Pinpoint the cell where the given text exists, returning its (x, y) midpoint coordinate. 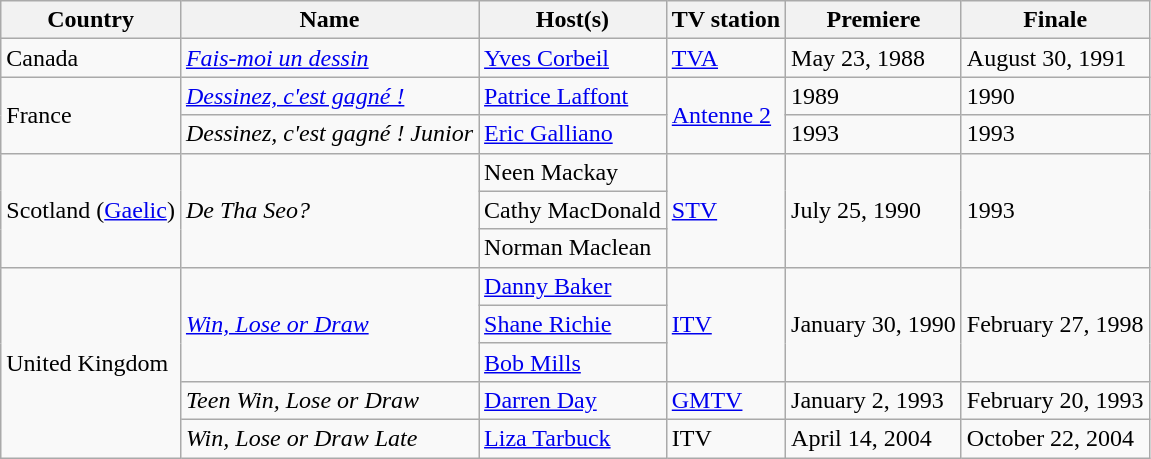
Eric Galliano (573, 134)
Teen Win, Lose or Draw (329, 400)
February 20, 1993 (1055, 400)
Scotland (Gaelic) (91, 210)
Danny Baker (573, 286)
1990 (1055, 96)
De Tha Seo? (329, 210)
August 30, 1991 (1055, 58)
Premiere (874, 20)
Neen Mackay (573, 172)
Win, Lose or Draw (329, 324)
Antenne 2 (726, 115)
Finale (1055, 20)
GMTV (726, 400)
October 22, 2004 (1055, 438)
Bob Mills (573, 362)
United Kingdom (91, 362)
Norman Maclean (573, 248)
Host(s) (573, 20)
Liza Tarbuck (573, 438)
France (91, 115)
February 27, 1998 (1055, 324)
Shane Richie (573, 324)
January 30, 1990 (874, 324)
April 14, 2004 (874, 438)
Canada (91, 58)
TVA (726, 58)
Win, Lose or Draw Late (329, 438)
STV (726, 210)
Name (329, 20)
Fais-moi un dessin (329, 58)
Dessinez, c'est gagné ! Junior (329, 134)
Yves Corbeil (573, 58)
TV station (726, 20)
January 2, 1993 (874, 400)
Patrice Laffont (573, 96)
May 23, 1988 (874, 58)
1989 (874, 96)
July 25, 1990 (874, 210)
Cathy MacDonald (573, 210)
Dessinez, c'est gagné ! (329, 96)
Darren Day (573, 400)
Country (91, 20)
